Locate the cell with the specified text and output its [X, Y] center coordinate. 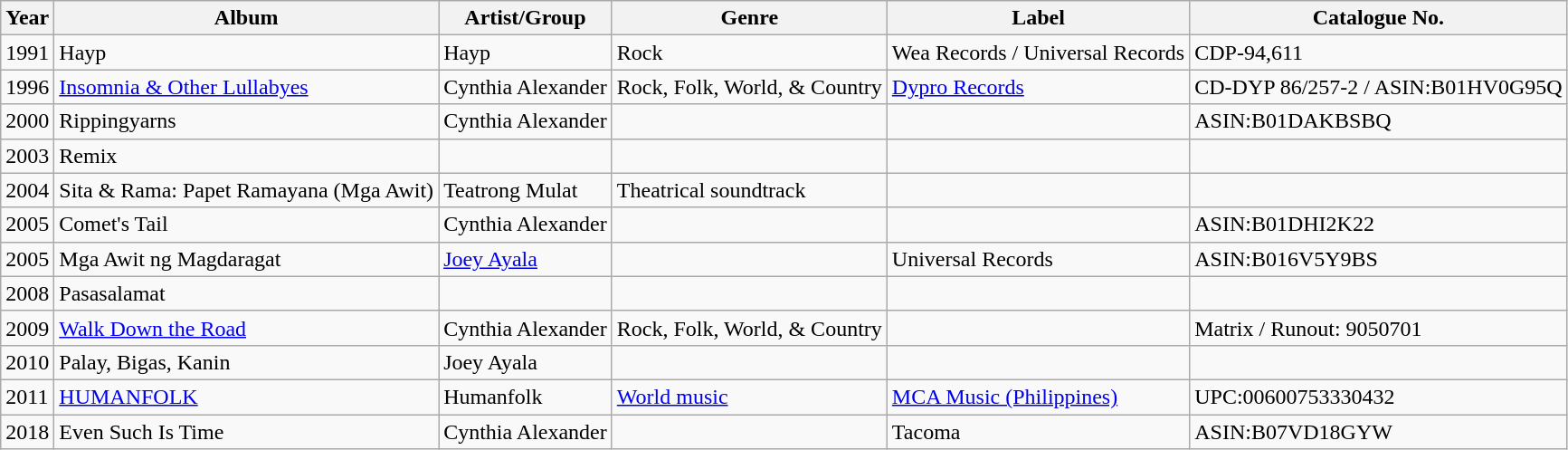
World music [749, 397]
UPC:00600753330432 [1379, 397]
2003 [27, 156]
Album [246, 18]
Even Such Is Time [246, 432]
Wea Records / Universal Records [1038, 53]
2004 [27, 190]
Catalogue No. [1379, 18]
Year [27, 18]
2000 [27, 121]
2018 [27, 432]
2010 [27, 362]
Dypro Records [1038, 87]
Pasasalamat [246, 293]
Insomnia & Other Lullabyes [246, 87]
Universal Records [1038, 259]
Humanfolk [526, 397]
CD-DYP 86/257-2 / ASIN:B01HV0G95Q [1379, 87]
Mga Awit ng Magdaragat [246, 259]
Walk Down the Road [246, 328]
Tacoma [1038, 432]
MCA Music (Philippines) [1038, 397]
Sita & Rama: Papet Ramayana (Mga Awit) [246, 190]
CDP-94,611 [1379, 53]
ASIN:B016V5Y9BS [1379, 259]
Genre [749, 18]
Label [1038, 18]
1996 [27, 87]
Teatrong Mulat [526, 190]
Palay, Bigas, Kanin [246, 362]
Comet's Tail [246, 225]
2011 [27, 397]
Theatrical soundtrack [749, 190]
HUMANFOLK [246, 397]
2008 [27, 293]
1991 [27, 53]
ASIN:B07VD18GYW [1379, 432]
Rippingyarns [246, 121]
2009 [27, 328]
ASIN:B01DHI2K22 [1379, 225]
Remix [246, 156]
Rock [749, 53]
ASIN:B01DAKBSBQ [1379, 121]
Artist/Group [526, 18]
Matrix / Runout: 9050701 [1379, 328]
